Scan for the cell matching the given text and deliver its [x, y] coordinate at center. 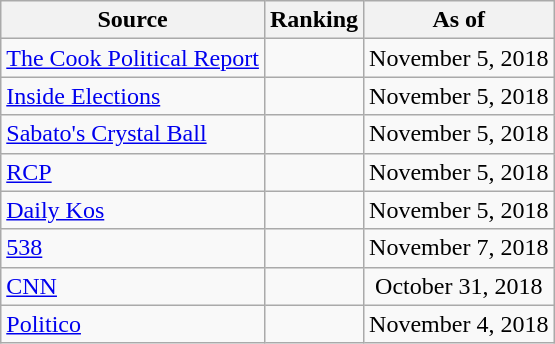
Inside Elections [133, 96]
November 4, 2018 [459, 324]
Ranking [314, 20]
November 7, 2018 [459, 248]
October 31, 2018 [459, 286]
Source [133, 20]
RCP [133, 172]
The Cook Political Report [133, 58]
Politico [133, 324]
CNN [133, 286]
As of [459, 20]
Daily Kos [133, 210]
Sabato's Crystal Ball [133, 134]
538 [133, 248]
